Identify which cell holds the provided text, then report its (X, Y) central coordinate. 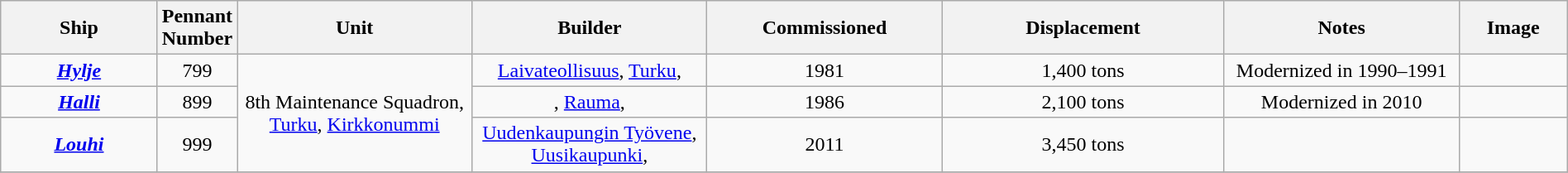
Uudenkaupungin Työvene, Uusikaupunki, (590, 144)
2,100 tons (1083, 102)
Modernized in 1990–1991 (1341, 70)
Halli (79, 102)
Commissioned (825, 28)
Pennant Number (197, 28)
1986 (825, 102)
, Rauma, (590, 102)
Ship (79, 28)
Notes (1341, 28)
1,400 tons (1083, 70)
899 (197, 102)
Unit (355, 28)
799 (197, 70)
Builder (590, 28)
2011 (825, 144)
Hylje (79, 70)
Displacement (1083, 28)
8th Maintenance Squadron, Turku, Kirkkonummi (355, 113)
999 (197, 144)
1981 (825, 70)
3,450 tons (1083, 144)
Laivateollisuus, Turku, (590, 70)
Modernized in 2010 (1341, 102)
Image (1513, 28)
Louhi (79, 144)
